Return (X, Y) of the center of cell containing provided text 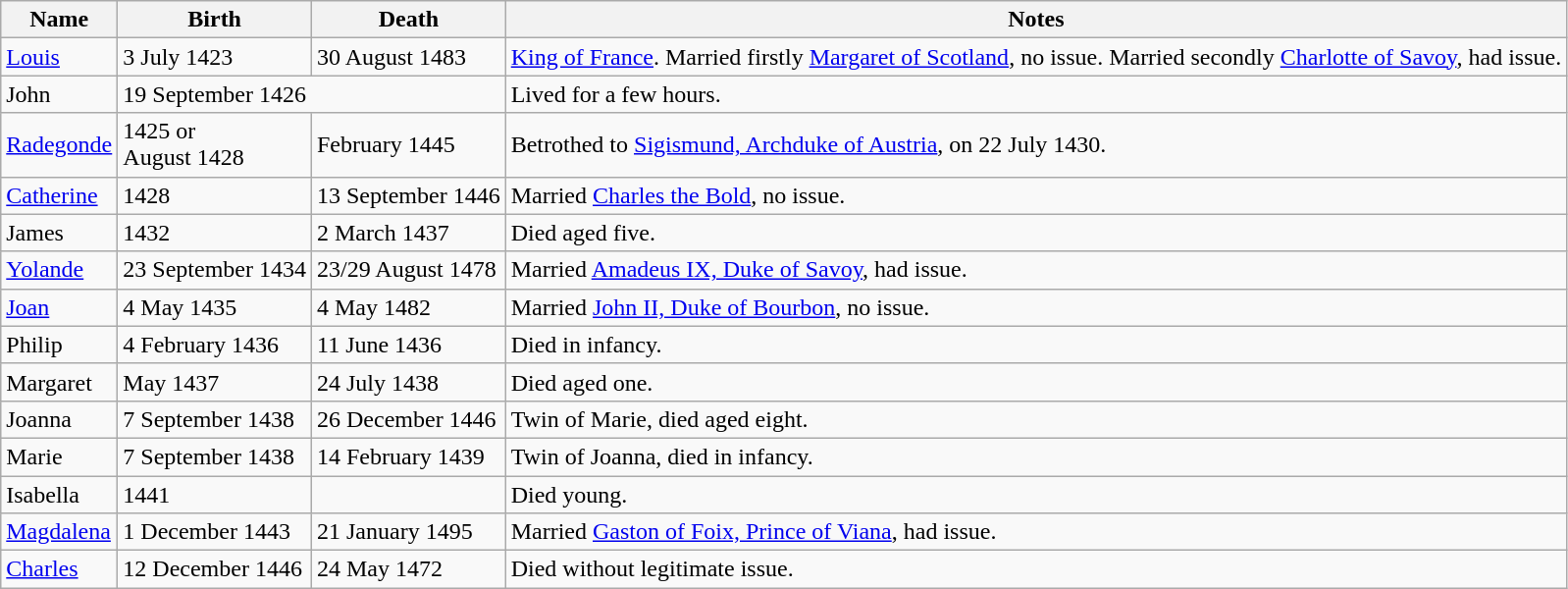
February 1445 (408, 145)
Died without legitimate issue. (1036, 569)
19 September 1426 (312, 94)
Died in infancy. (1036, 345)
Margaret (59, 382)
King of France. Married firstly Margaret of Scotland, no issue. Married secondly Charlotte of Savoy, had issue. (1036, 57)
Twin of Marie, died aged eight. (1036, 419)
Catherine (59, 195)
John (59, 94)
23 September 1434 (215, 270)
James (59, 233)
4 May 1482 (408, 307)
24 July 1438 (408, 382)
Philip (59, 345)
Joan (59, 307)
Died aged five. (1036, 233)
4 May 1435 (215, 307)
26 December 1446 (408, 419)
1 December 1443 (215, 532)
4 February 1436 (215, 345)
1441 (215, 494)
Magdalena (59, 532)
Married Amadeus IX, Duke of Savoy, had issue. (1036, 270)
Charles (59, 569)
21 January 1495 (408, 532)
Married John II, Duke of Bourbon, no issue. (1036, 307)
Marie (59, 456)
Twin of Joanna, died in infancy. (1036, 456)
Radegonde (59, 145)
Birth (215, 20)
2 March 1437 (408, 233)
3 July 1423 (215, 57)
14 February 1439 (408, 456)
Married Charles the Bold, no issue. (1036, 195)
Died young. (1036, 494)
11 June 1436 (408, 345)
Name (59, 20)
Yolande (59, 270)
Death (408, 20)
May 1437 (215, 382)
Married Gaston of Foix, Prince of Viana, had issue. (1036, 532)
Died aged one. (1036, 382)
1432 (215, 233)
12 December 1446 (215, 569)
Betrothed to Sigismund, Archduke of Austria, on 22 July 1430. (1036, 145)
1428 (215, 195)
Notes (1036, 20)
1425 or August 1428 (215, 145)
24 May 1472 (408, 569)
Joanna (59, 419)
Lived for a few hours. (1036, 94)
23/29 August 1478 (408, 270)
Isabella (59, 494)
Louis (59, 57)
30 August 1483 (408, 57)
13 September 1446 (408, 195)
